Pinpoint the cell where the given text exists, returning its (X, Y) midpoint coordinate. 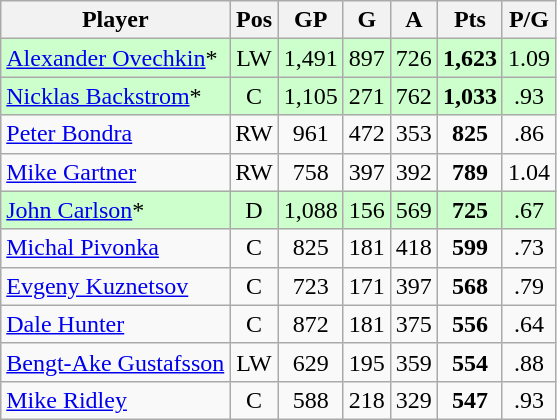
Alexander Ovechkin* (116, 58)
329 (414, 400)
.73 (528, 248)
554 (470, 362)
789 (470, 172)
353 (414, 134)
Michal Pivonka (116, 248)
.88 (528, 362)
725 (470, 210)
1.04 (528, 172)
556 (470, 324)
171 (366, 286)
569 (414, 210)
392 (414, 172)
872 (310, 324)
375 (414, 324)
John Carlson* (116, 210)
Player (116, 20)
Mike Gartner (116, 172)
599 (470, 248)
.67 (528, 210)
G (366, 20)
Nicklas Backstrom* (116, 96)
418 (414, 248)
723 (310, 286)
Dale Hunter (116, 324)
156 (366, 210)
1,105 (310, 96)
GP (310, 20)
.64 (528, 324)
P/G (528, 20)
762 (414, 96)
Pts (470, 20)
629 (310, 362)
Evgeny Kuznetsov (116, 286)
195 (366, 362)
.86 (528, 134)
1,491 (310, 58)
Pos (254, 20)
1,088 (310, 210)
472 (366, 134)
359 (414, 362)
758 (310, 172)
218 (366, 400)
961 (310, 134)
271 (366, 96)
1,623 (470, 58)
897 (366, 58)
Mike Ridley (116, 400)
568 (470, 286)
726 (414, 58)
A (414, 20)
547 (470, 400)
Peter Bondra (116, 134)
1.09 (528, 58)
Bengt-Ake Gustafsson (116, 362)
588 (310, 400)
.79 (528, 286)
1,033 (470, 96)
D (254, 210)
